Provide the (X, Y) coordinate of the cell's center where the given text is located.  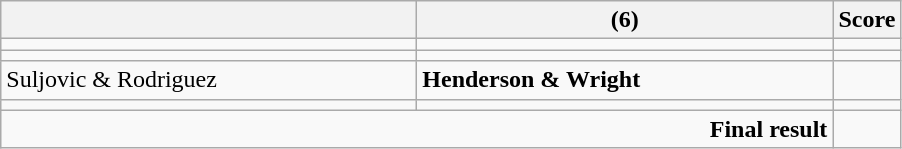
Henderson & Wright (625, 80)
Score (867, 20)
Suljovic & Rodriguez (209, 80)
Final result (417, 129)
(6) (625, 20)
